Identify which cell holds the provided text, then report its [X, Y] central coordinate. 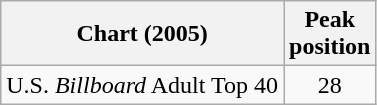
Chart (2005) [142, 34]
U.S. Billboard Adult Top 40 [142, 85]
28 [330, 85]
Peakposition [330, 34]
